Determine the (X, Y) coordinate at the center of the cell enclosing the given text.  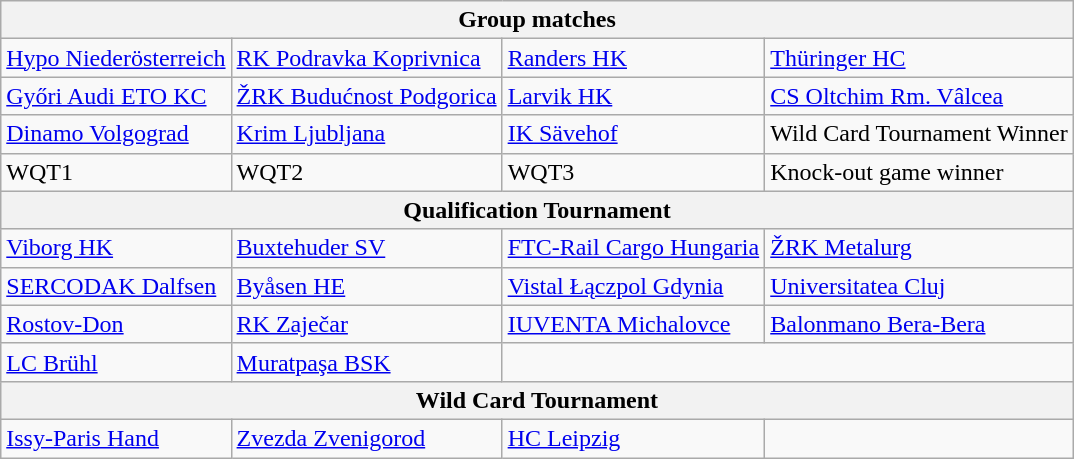
Hypo Niederösterreich (116, 58)
Group matches (537, 20)
Byåsen HE (366, 286)
Knock-out game winner (920, 172)
SERCODAK Dalfsen (116, 286)
Krim Ljubljana (366, 134)
WQT3 (634, 172)
Zvezda Zvenigorod (366, 438)
WQT2 (366, 172)
Randers HK (634, 58)
IK Sävehof (634, 134)
ŽRK Budućnost Podgorica (366, 96)
RK Podravka Koprivnica (366, 58)
IUVENTA Michalovce (634, 324)
ŽRK Metalurg (920, 248)
Vistal Łączpol Gdynia (634, 286)
Issy-Paris Hand (116, 438)
LC Brühl (116, 362)
Rostov-Don (116, 324)
Győri Audi ETO KC (116, 96)
Buxtehuder SV (366, 248)
FTC-Rail Cargo Hungaria (634, 248)
Dinamo Volgograd (116, 134)
Muratpaşa BSK (366, 362)
Qualification Tournament (537, 210)
HC Leipzig (634, 438)
RK Zaječar (366, 324)
Universitatea Cluj (920, 286)
Wild Card Tournament (537, 400)
WQT1 (116, 172)
CS Oltchim Rm. Vâlcea (920, 96)
Wild Card Tournament Winner (920, 134)
Larvik HK (634, 96)
Thüringer HC (920, 58)
Viborg HK (116, 248)
Balonmano Bera-Bera (920, 324)
